Determine the (x, y) coordinate at the center of the cell enclosing the given text.  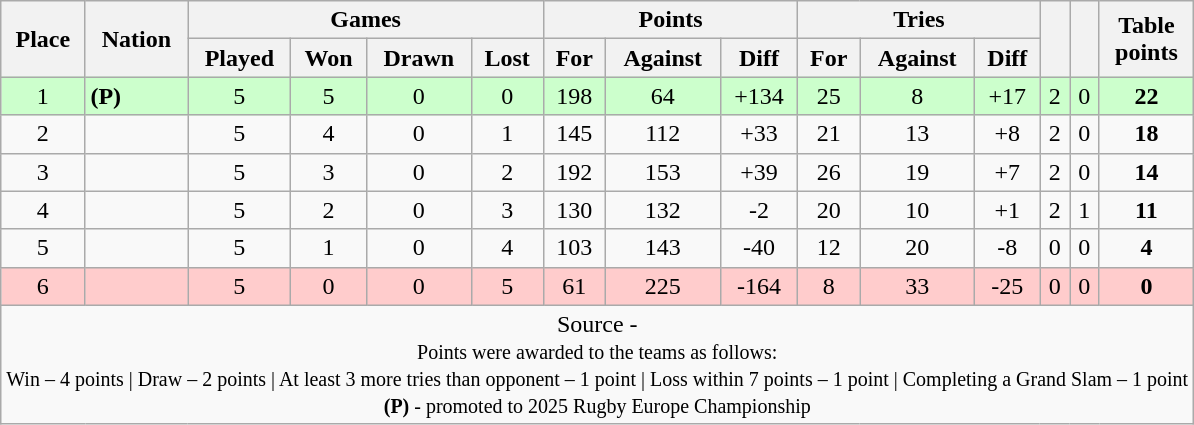
+1 (1008, 210)
61 (574, 286)
26 (829, 172)
132 (662, 210)
-25 (1008, 286)
225 (662, 286)
(P) (136, 96)
130 (574, 210)
112 (662, 134)
-164 (759, 286)
198 (574, 96)
Tablepoints (1146, 39)
+33 (759, 134)
12 (829, 248)
Drawn (418, 58)
103 (574, 248)
+7 (1008, 172)
14 (1146, 172)
+17 (1008, 96)
19 (918, 172)
25 (829, 96)
6 (43, 286)
Won (329, 58)
Points (670, 20)
Place (43, 39)
-40 (759, 248)
Games (366, 20)
192 (574, 172)
22 (1146, 96)
153 (662, 172)
145 (574, 134)
+134 (759, 96)
21 (829, 134)
Lost (507, 58)
11 (1146, 210)
33 (918, 286)
+8 (1008, 134)
13 (918, 134)
Tries (919, 20)
-8 (1008, 248)
Played (240, 58)
143 (662, 248)
+39 (759, 172)
18 (1146, 134)
64 (662, 96)
-2 (759, 210)
10 (918, 210)
Nation (136, 39)
